Output the (X, Y) coordinate of the center of the cell containing the given text.  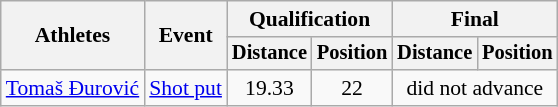
22 (352, 88)
Qualification (310, 19)
Event (186, 36)
19.33 (270, 88)
did not advance (474, 88)
Athletes (73, 36)
Final (474, 19)
Tomaš Đurović (73, 88)
Shot put (186, 88)
